For the text-containing cell, return its midpoint in (X, Y) coordinate format. 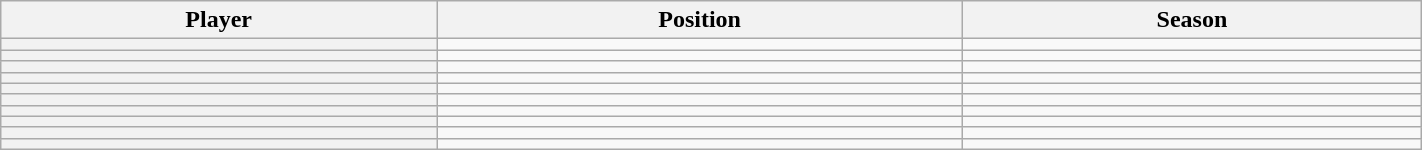
Position (700, 20)
Season (1192, 20)
Player (219, 20)
